Extract the [x, y] coordinate from the center of the cell holding the provided text.  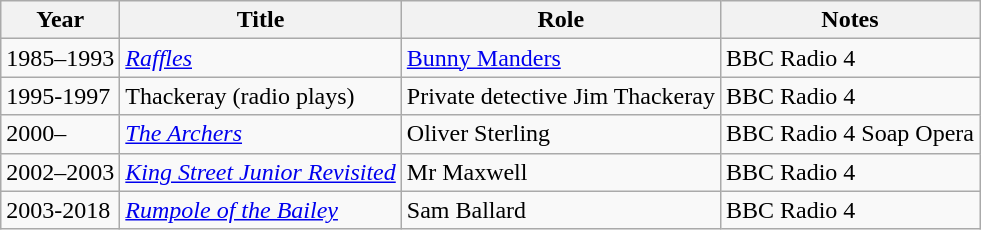
Notes [850, 20]
Role [560, 20]
Title [260, 20]
Bunny Manders [560, 58]
Raffles [260, 58]
Mr Maxwell [560, 172]
Private detective Jim Thackeray [560, 96]
The Archers [260, 134]
Year [60, 20]
Oliver Sterling [560, 134]
King Street Junior Revisited [260, 172]
1995-1997 [60, 96]
2003-2018 [60, 210]
BBC Radio 4 Soap Opera [850, 134]
Rumpole of the Bailey [260, 210]
Sam Ballard [560, 210]
2002–2003 [60, 172]
1985–1993 [60, 58]
2000– [60, 134]
Thackeray (radio plays) [260, 96]
